Return the (x, y) coordinate for the center point of the cell that contains the specified text.  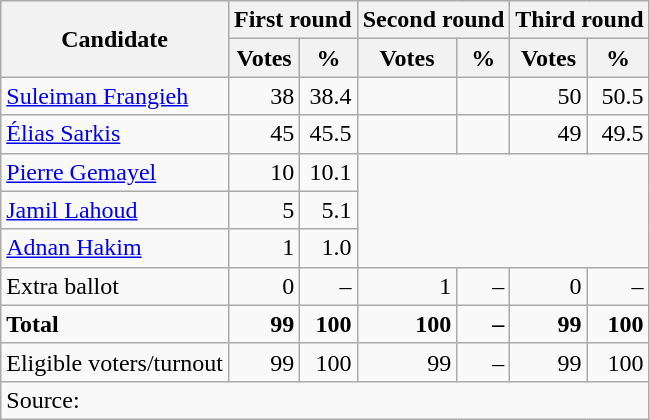
45 (264, 134)
Adnan Hakim (115, 248)
Eligible voters/turnout (115, 362)
First round (292, 20)
5.1 (328, 210)
38 (264, 96)
50 (548, 96)
Third round (580, 20)
Jamil Lahoud (115, 210)
10 (264, 172)
1.0 (328, 248)
Source: (325, 400)
Extra ballot (115, 286)
38.4 (328, 96)
10.1 (328, 172)
Suleiman Frangieh (115, 96)
5 (264, 210)
Second round (434, 20)
45.5 (328, 134)
Pierre Gemayel (115, 172)
Élias Sarkis (115, 134)
49.5 (618, 134)
Total (115, 324)
Candidate (115, 39)
49 (548, 134)
50.5 (618, 96)
